Return (x, y) of the center of cell containing provided text 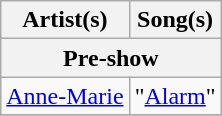
"Alarm" (175, 96)
Artist(s) (65, 20)
Pre-show (111, 58)
Anne-Marie (65, 96)
Song(s) (175, 20)
